Return [X, Y] of the center of cell containing provided text 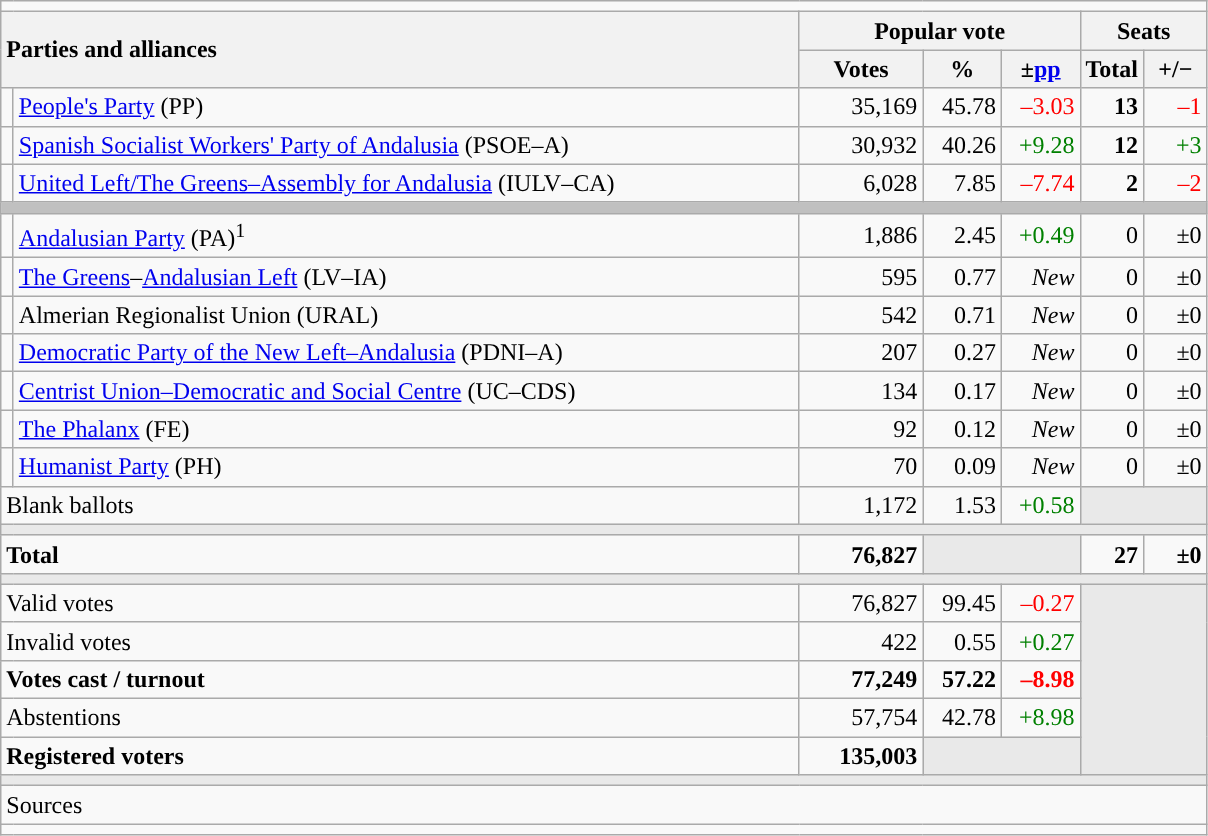
2.45 [962, 236]
542 [861, 315]
57,754 [861, 718]
92 [861, 429]
Parties and alliances [400, 50]
45.78 [962, 107]
135,003 [861, 756]
1.53 [962, 505]
0.55 [962, 641]
30,932 [861, 145]
0.12 [962, 429]
7.85 [962, 183]
–7.74 [1040, 183]
Spanish Socialist Workers' Party of Andalusia (PSOE–A) [406, 145]
2 [1112, 183]
42.78 [962, 718]
% [962, 69]
+/− [1176, 69]
207 [861, 353]
Votes [861, 69]
57.22 [962, 679]
Centrist Union–Democratic and Social Centre (UC–CDS) [406, 391]
+0.27 [1040, 641]
Humanist Party (PH) [406, 467]
70 [861, 467]
–3.03 [1040, 107]
40.26 [962, 145]
99.45 [962, 603]
+0.58 [1040, 505]
People's Party (PP) [406, 107]
35,169 [861, 107]
0.09 [962, 467]
+8.98 [1040, 718]
6,028 [861, 183]
The Greens–Andalusian Left (LV–IA) [406, 277]
Andalusian Party (PA)1 [406, 236]
The Phalanx (FE) [406, 429]
595 [861, 277]
Almerian Regionalist Union (URAL) [406, 315]
Abstentions [400, 718]
134 [861, 391]
+0.49 [1040, 236]
1,886 [861, 236]
1,172 [861, 505]
Democratic Party of the New Left–Andalusia (PDNI–A) [406, 353]
12 [1112, 145]
Votes cast / turnout [400, 679]
0.27 [962, 353]
Blank ballots [400, 505]
±pp [1040, 69]
Valid votes [400, 603]
Popular vote [940, 31]
Seats [1144, 31]
77,249 [861, 679]
0.17 [962, 391]
Sources [604, 805]
0.77 [962, 277]
0.71 [962, 315]
+9.28 [1040, 145]
Registered voters [400, 756]
–0.27 [1040, 603]
422 [861, 641]
–1 [1176, 107]
–2 [1176, 183]
27 [1112, 554]
+3 [1176, 145]
Invalid votes [400, 641]
13 [1112, 107]
–8.98 [1040, 679]
United Left/The Greens–Assembly for Andalusia (IULV–CA) [406, 183]
